Return [x, y] of the center of cell containing provided text 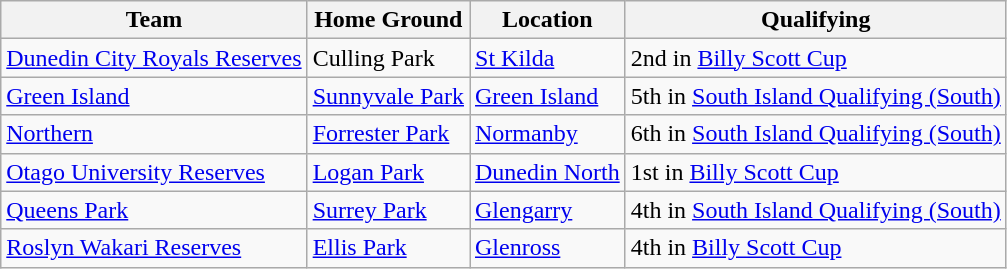
Forrester Park [388, 134]
Glengarry [548, 210]
6th in South Island Qualifying (South) [816, 134]
Dunedin North [548, 172]
Ellis Park [388, 248]
Sunnyvale Park [388, 96]
Culling Park [388, 58]
Qualifying [816, 20]
4th in South Island Qualifying (South) [816, 210]
Roslyn Wakari Reserves [154, 248]
Otago University Reserves [154, 172]
Location [548, 20]
Logan Park [388, 172]
5th in South Island Qualifying (South) [816, 96]
4th in Billy Scott Cup [816, 248]
1st in Billy Scott Cup [816, 172]
Northern [154, 134]
Glenross [548, 248]
Team [154, 20]
Home Ground [388, 20]
Normanby [548, 134]
2nd in Billy Scott Cup [816, 58]
Queens Park [154, 210]
Dunedin City Royals Reserves [154, 58]
St Kilda [548, 58]
Surrey Park [388, 210]
